Pinpoint the cell where the given text exists, returning its [X, Y] midpoint coordinate. 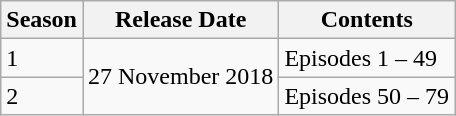
2 [42, 96]
Episodes 50 – 79 [367, 96]
Release Date [180, 20]
Contents [367, 20]
27 November 2018 [180, 77]
Episodes 1 – 49 [367, 58]
1 [42, 58]
Season [42, 20]
